From the cell containing the given text, extract its center point as [X, Y] coordinate. 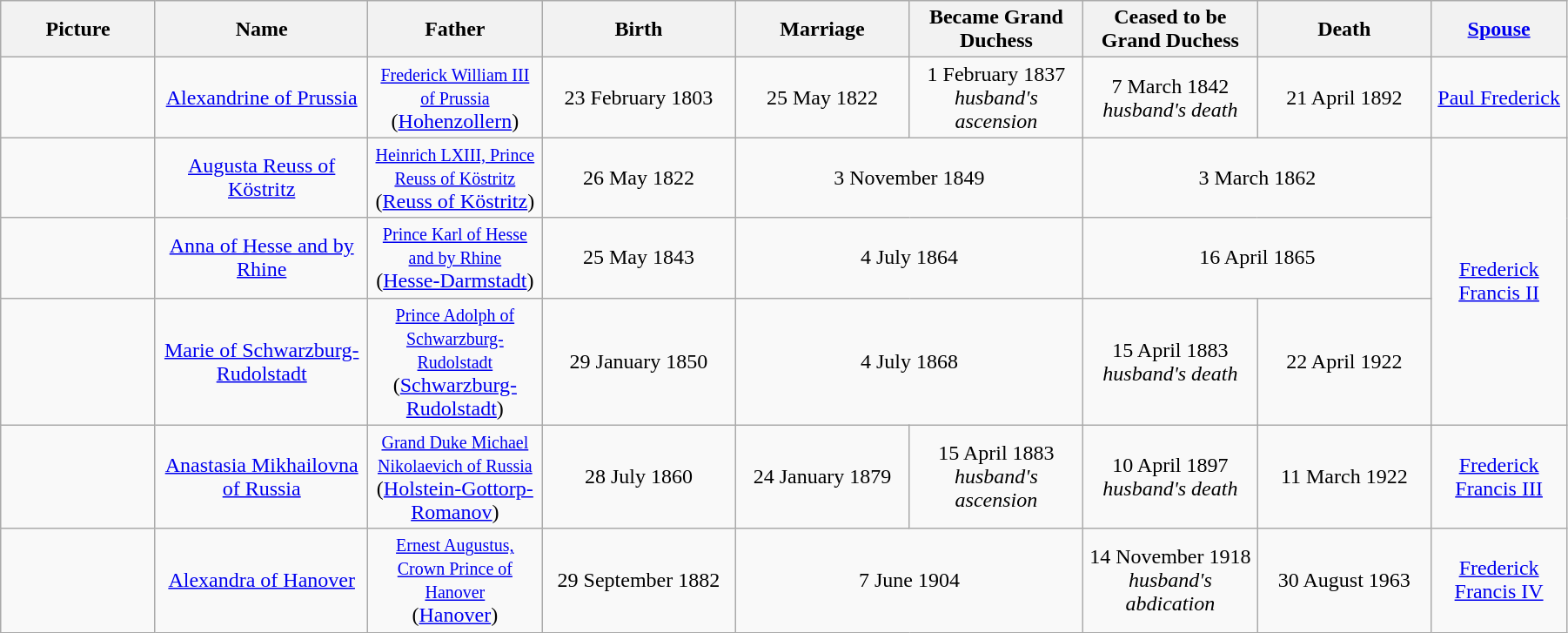
Picture [78, 30]
23 February 1803 [639, 98]
Spouse [1499, 30]
Paul Frederick [1499, 98]
7 June 1904 [909, 580]
Frederick Francis III [1499, 477]
29 January 1850 [639, 361]
4 July 1864 [909, 258]
1 February 1837husband's ascension [996, 98]
26 May 1822 [639, 178]
11 March 1922 [1344, 477]
30 August 1963 [1344, 580]
Marie of Schwarzburg-Rudolstadt [261, 361]
Anna of Hesse and by Rhine [261, 258]
Anastasia Mikhailovna of Russia [261, 477]
25 May 1843 [639, 258]
24 January 1879 [822, 477]
Frederick William III of Prussia (Hohenzollern) [455, 98]
28 July 1860 [639, 477]
3 March 1862 [1257, 178]
Marriage [822, 30]
16 April 1865 [1257, 258]
Alexandrine of Prussia [261, 98]
29 September 1882 [639, 580]
Frederick Francis IV [1499, 580]
Augusta Reuss of Köstritz [261, 178]
10 April 1897husband's death [1170, 477]
15 April 1883husband's ascension [996, 477]
21 April 1892 [1344, 98]
15 April 1883husband's death [1170, 361]
Grand Duke Michael Nikolaevich of Russia (Holstein-Gottorp-Romanov) [455, 477]
4 July 1868 [909, 361]
Name [261, 30]
Birth [639, 30]
Heinrich LXIII, Prince Reuss of Köstritz (Reuss of Köstritz) [455, 178]
Father [455, 30]
Alexandra of Hanover [261, 580]
25 May 1822 [822, 98]
Ernest Augustus, Crown Prince of Hanover (Hanover) [455, 580]
Became Grand Duchess [996, 30]
Death [1344, 30]
22 April 1922 [1344, 361]
14 November 1918husband's abdication [1170, 580]
Frederick Francis II [1499, 281]
Prince Karl of Hesse and by Rhine (Hesse-Darmstadt) [455, 258]
Prince Adolph of Schwarzburg-Rudolstadt (Schwarzburg-Rudolstadt) [455, 361]
3 November 1849 [909, 178]
Ceased to be Grand Duchess [1170, 30]
7 March 1842husband's death [1170, 98]
